From the cell containing the given text, extract its center point as [x, y] coordinate. 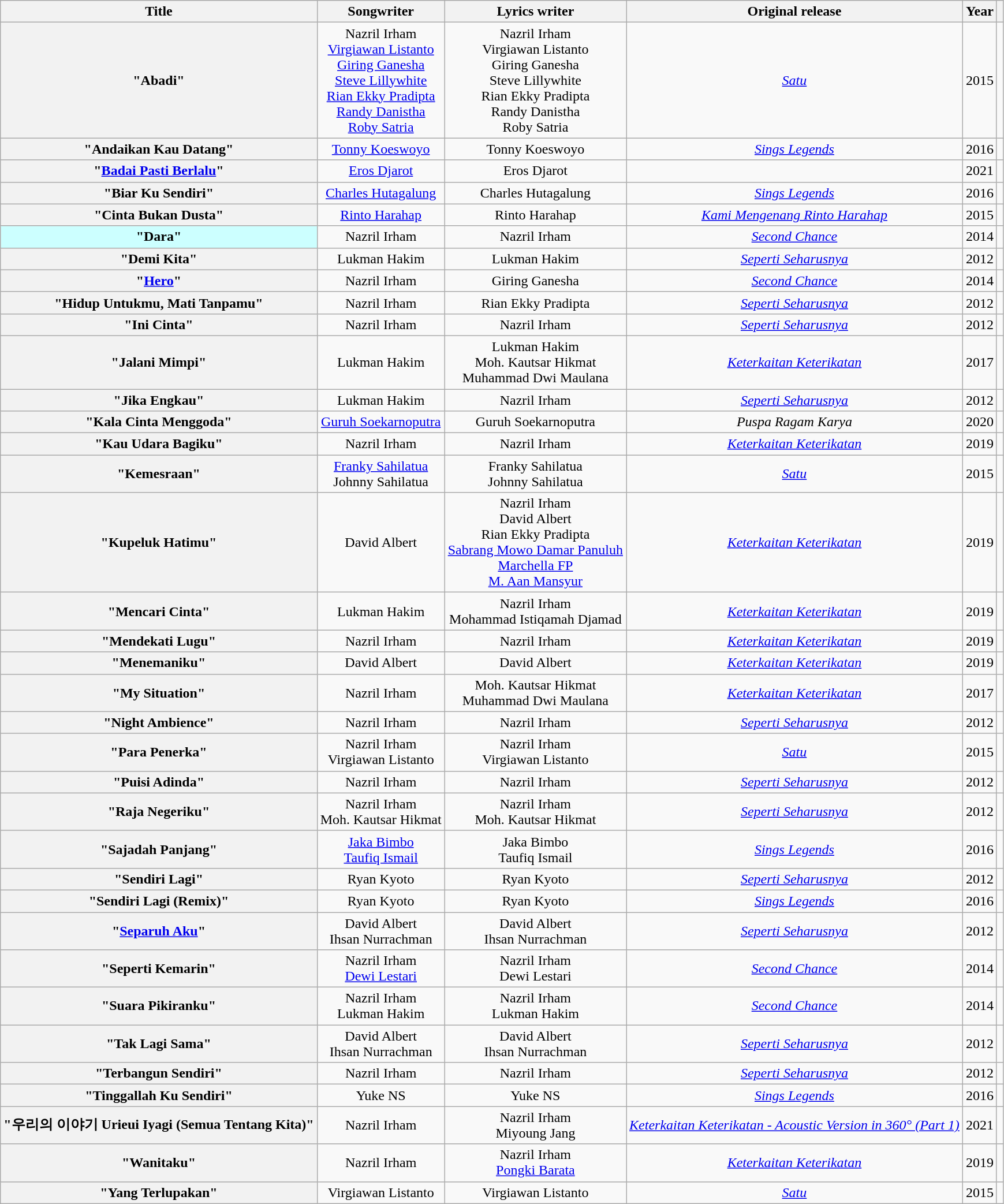
"Tak Lagi Sama" [159, 1044]
Title [159, 12]
"Cinta Bukan Dusta" [159, 215]
"Sendiri Lagi (Remix)" [159, 901]
"Wanitaku" [159, 1163]
Nazril IrhamDavid AlbertRian Ekky PradiptaSabrang Mowo Damar PanuluhMarchella FPM. Aan Mansyur [535, 543]
"Para Penerka" [159, 752]
Nazril IrhamPongki Barata [535, 1163]
"Ini Cinta" [159, 325]
"Tinggallah Ku Sendiri" [159, 1095]
"Menemaniku" [159, 663]
"Abadi" [159, 80]
"Suara Pikiranku" [159, 1006]
"Kemesraan" [159, 474]
Original release [794, 12]
"Sendiri Lagi" [159, 879]
"Kupeluk Hatimu" [159, 543]
"Seperti Kemarin" [159, 969]
Keterkaitan Keterikatan - Acoustic Version in 360° (Part 1) [794, 1125]
"Hidup Untukmu, Mati Tanpamu" [159, 303]
"Demi Kita" [159, 259]
"Kau Udara Bagiku" [159, 444]
Year [979, 12]
Rian Ekky Pradipta [535, 303]
"Dara" [159, 237]
Kami Mengenang Rinto Harahap [794, 215]
"Hero" [159, 281]
"Separuh Aku" [159, 931]
Nazril IrhamMohammad Istiqamah Djamad [535, 611]
"Mencari Cinta" [159, 611]
"Badai Pasti Berlalu" [159, 171]
Songwriter [381, 12]
"Puisi Adinda" [159, 782]
Giring Ganesha [535, 281]
"Mendekati Lugu" [159, 641]
Moh. Kautsar HikmatMuhammad Dwi Maulana [535, 693]
"Sajadah Panjang" [159, 849]
"우리의 이야기 Urieui Iyagi (Semua Tentang Kita)" [159, 1125]
"Jika Engkau" [159, 400]
Puspa Ragam Karya [794, 422]
"Yang Terlupakan" [159, 1192]
Lukman HakimMoh. Kautsar HikmatMuhammad Dwi Maulana [535, 362]
"Jalani Mimpi" [159, 362]
"Andaikan Kau Datang" [159, 149]
"Raja Negeriku" [159, 812]
Lyrics writer [535, 12]
2020 [979, 422]
"Terbangun Sendiri" [159, 1073]
"Biar Ku Sendiri" [159, 193]
Nazril IrhamMiyoung Jang [535, 1125]
"My Situation" [159, 693]
"Kala Cinta Menggoda" [159, 422]
"Night Ambience" [159, 722]
